Determine the (X, Y) coordinate at the center of the cell enclosing the given text.  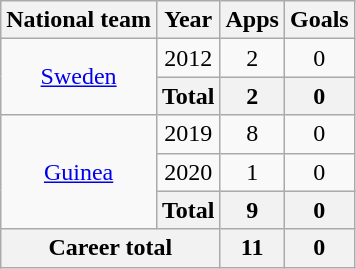
Goals (319, 20)
2019 (188, 134)
8 (252, 134)
Guinea (79, 172)
2012 (188, 58)
2020 (188, 172)
Career total (110, 248)
Apps (252, 20)
Sweden (79, 77)
1 (252, 172)
Year (188, 20)
National team (79, 20)
9 (252, 210)
11 (252, 248)
